Detect which cell encompasses the target text, then output its [x, y] center coordinate. 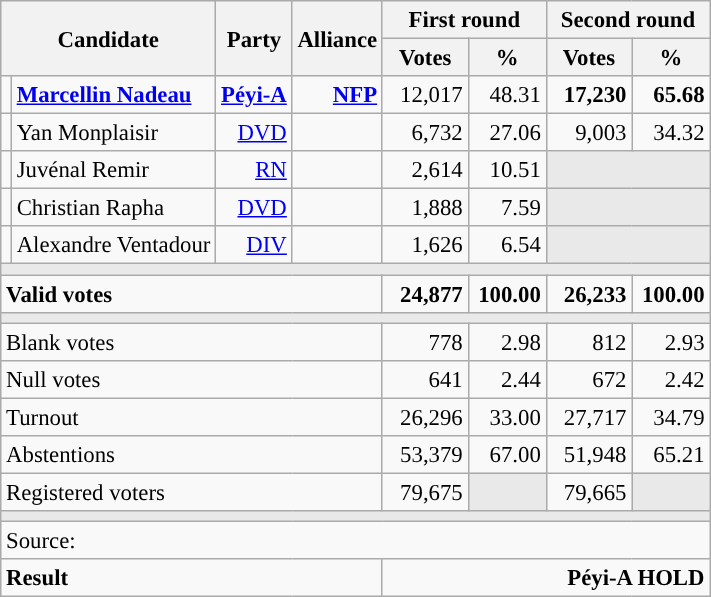
Turnout [192, 417]
1,626 [425, 245]
Party [254, 38]
Candidate [108, 38]
10.51 [507, 170]
Alexandre Ventadour [113, 245]
53,379 [425, 455]
Source: [356, 540]
2.42 [671, 379]
34.32 [671, 133]
33.00 [507, 417]
26,233 [589, 294]
812 [589, 342]
Registered voters [192, 492]
65.21 [671, 455]
79,665 [589, 492]
Juvénal Remir [113, 170]
7.59 [507, 208]
Result [192, 578]
6.54 [507, 245]
641 [425, 379]
2.98 [507, 342]
67.00 [507, 455]
Alliance [337, 38]
Valid votes [192, 294]
27.06 [507, 133]
Christian Rapha [113, 208]
2.93 [671, 342]
79,675 [425, 492]
24,877 [425, 294]
12,017 [425, 95]
51,948 [589, 455]
778 [425, 342]
65.68 [671, 95]
2.44 [507, 379]
17,230 [589, 95]
Second round [628, 20]
First round [464, 20]
6,732 [425, 133]
Blank votes [192, 342]
34.79 [671, 417]
Yan Monplaisir [113, 133]
9,003 [589, 133]
672 [589, 379]
NFP [337, 95]
Abstentions [192, 455]
48.31 [507, 95]
27,717 [589, 417]
1,888 [425, 208]
26,296 [425, 417]
Péyi-A [254, 95]
Null votes [192, 379]
DIV [254, 245]
Péyi-A HOLD [546, 578]
RN [254, 170]
2,614 [425, 170]
Marcellin Nadeau [113, 95]
